Pinpoint the cell where the given text exists, returning its (X, Y) midpoint coordinate. 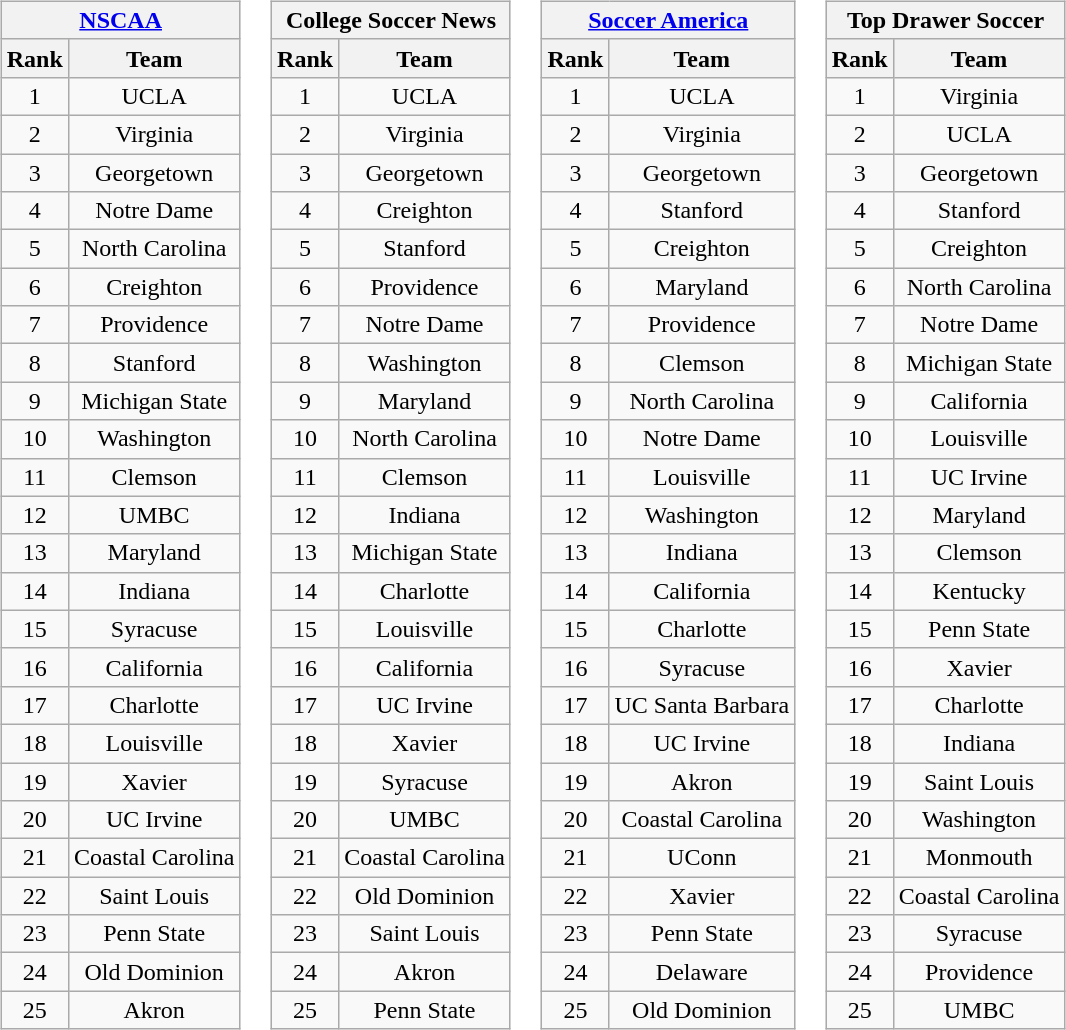
UC Santa Barbara (702, 705)
UConn (702, 858)
Monmouth (979, 858)
NSCAA (120, 20)
Kentucky (979, 591)
Delaware (702, 972)
Top Drawer Soccer (946, 20)
Soccer America (668, 20)
College Soccer News (392, 20)
